Scan for the cell matching the given text and deliver its (X, Y) coordinate at center. 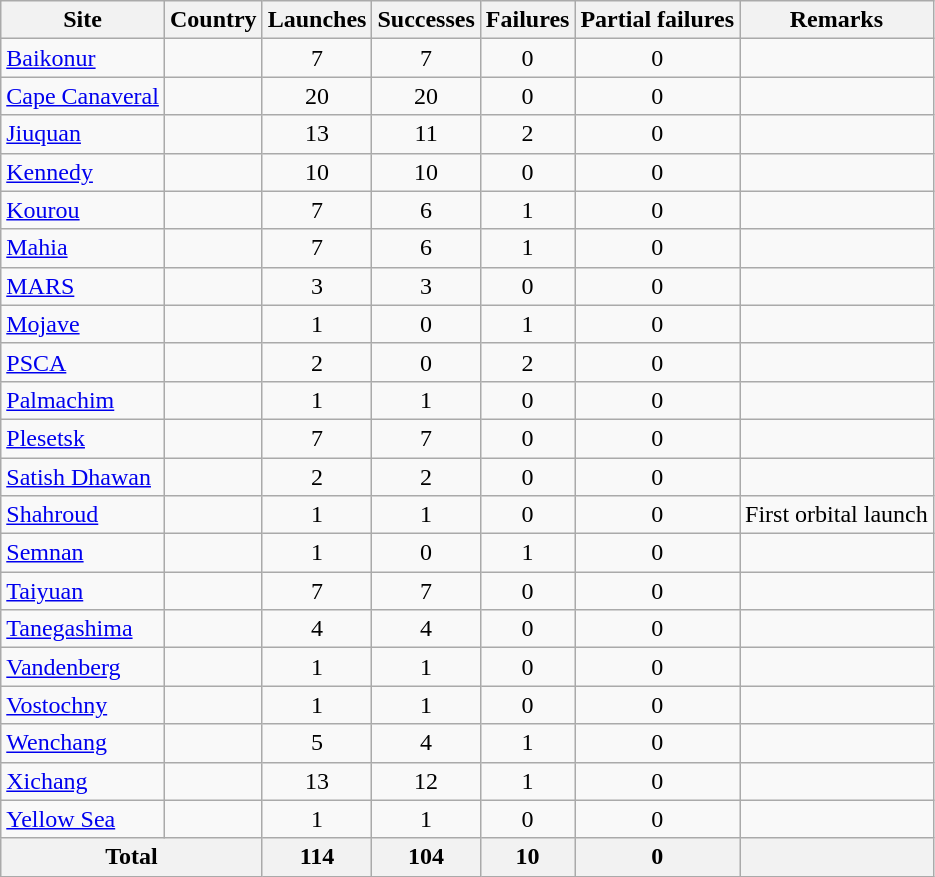
Palmachim (83, 400)
Mojave (83, 324)
Xichang (83, 781)
Wenchang (83, 743)
11 (426, 134)
Taiyuan (83, 591)
Mahia (83, 248)
Vandenberg (83, 667)
Baikonur (83, 58)
Kennedy (83, 172)
Satish Dhawan (83, 477)
114 (317, 857)
MARS (83, 286)
Country (213, 20)
Site (83, 20)
PSCA (83, 362)
Plesetsk (83, 438)
Remarks (837, 20)
104 (426, 857)
12 (426, 781)
Shahroud (83, 515)
Jiuquan (83, 134)
Failures (528, 20)
Kourou (83, 210)
Partial failures (658, 20)
Successes (426, 20)
Tanegashima (83, 629)
Semnan (83, 553)
First orbital launch (837, 515)
Vostochny (83, 705)
Cape Canaveral (83, 96)
Total (132, 857)
5 (317, 743)
Launches (317, 20)
Yellow Sea (83, 819)
